Pinpoint the cell where the given text exists, returning its [x, y] midpoint coordinate. 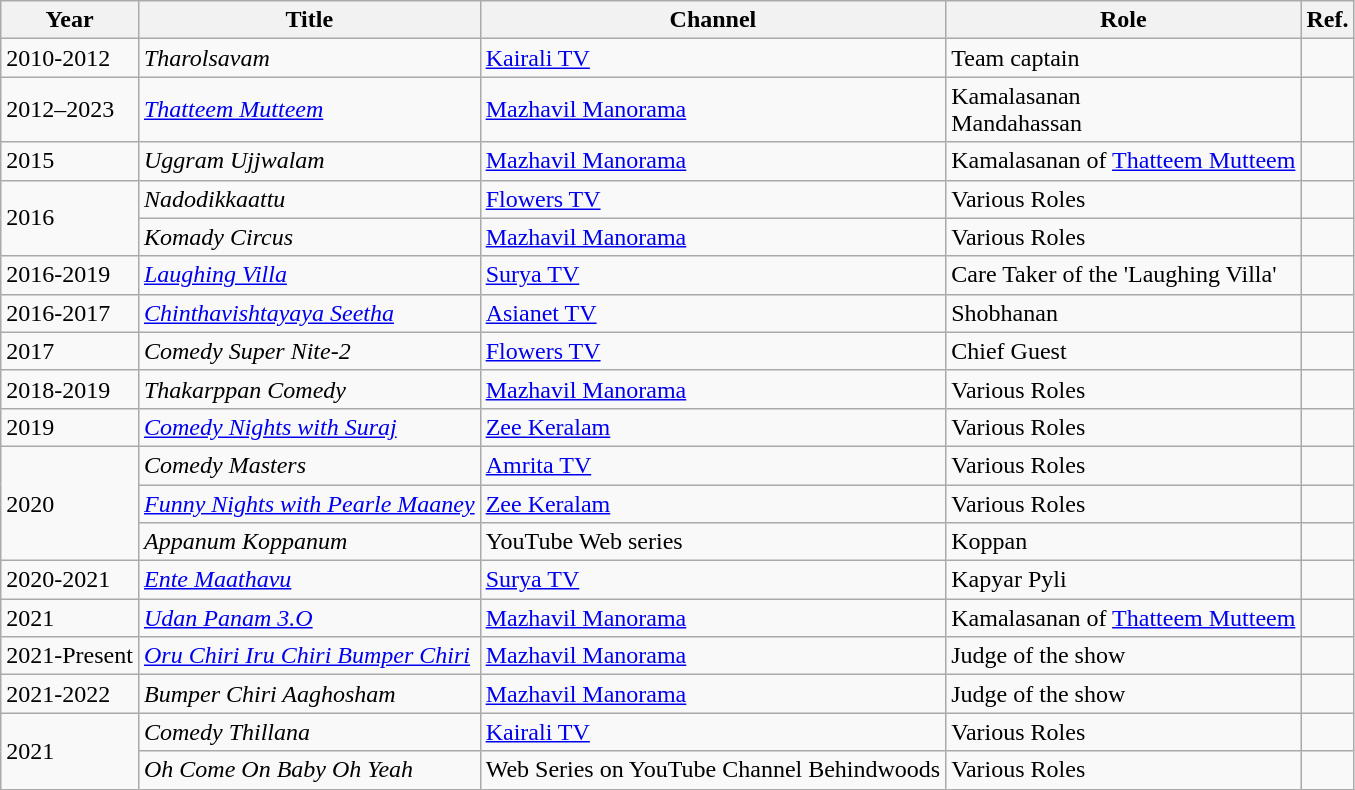
2020 [70, 503]
Koppan [1124, 542]
2016 [70, 218]
Chinthavishtayaya Seetha [309, 313]
Kapyar Pyli [1124, 580]
2012–2023 [70, 110]
2021-2022 [70, 694]
Comedy Thillana [309, 732]
Tharolsavam [309, 58]
Funny Nights with Pearle Maaney [309, 503]
Role [1124, 20]
Udan Panam 3.O [309, 618]
2021-Present [70, 656]
Thakarppan Comedy [309, 389]
Comedy Masters [309, 465]
2019 [70, 427]
Comedy Nights with Suraj [309, 427]
Channel [713, 20]
Ref. [1328, 20]
Asianet TV [713, 313]
2016-2017 [70, 313]
Year [70, 20]
Shobhanan [1124, 313]
YouTube Web series [713, 542]
2015 [70, 161]
Team captain [1124, 58]
Bumper Chiri Aaghosham [309, 694]
2010-2012 [70, 58]
Title [309, 20]
Oru Chiri Iru Chiri Bumper Chiri [309, 656]
Laughing Villa [309, 275]
Amrita TV [713, 465]
Oh Come On Baby Oh Yeah [309, 770]
Thatteem Mutteem [309, 110]
Nadodikkaattu [309, 199]
Web Series on YouTube Channel Behindwoods [713, 770]
KamalasananMandahassan [1124, 110]
Komady Circus [309, 237]
Uggram Ujjwalam [309, 161]
2018-2019 [70, 389]
2017 [70, 351]
Ente Maathavu [309, 580]
Appanum Koppanum [309, 542]
2016-2019 [70, 275]
2020-2021 [70, 580]
Care Taker of the 'Laughing Villa' [1124, 275]
Chief Guest [1124, 351]
Comedy Super Nite-2 [309, 351]
